For the text-containing cell, return its midpoint in [X, Y] coordinate format. 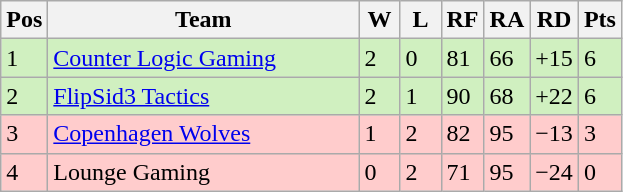
+22 [554, 96]
82 [462, 134]
RA [507, 20]
−13 [554, 134]
Counter Logic Gaming [204, 58]
68 [507, 96]
L [420, 20]
RF [462, 20]
Copenhagen Wolves [204, 134]
Team [204, 20]
4 [24, 172]
81 [462, 58]
66 [507, 58]
W [380, 20]
+15 [554, 58]
Pos [24, 20]
RD [554, 20]
71 [462, 172]
Lounge Gaming [204, 172]
90 [462, 96]
FlipSid3 Tactics [204, 96]
Pts [600, 20]
−24 [554, 172]
